Return (X, Y) of the center of cell containing provided text 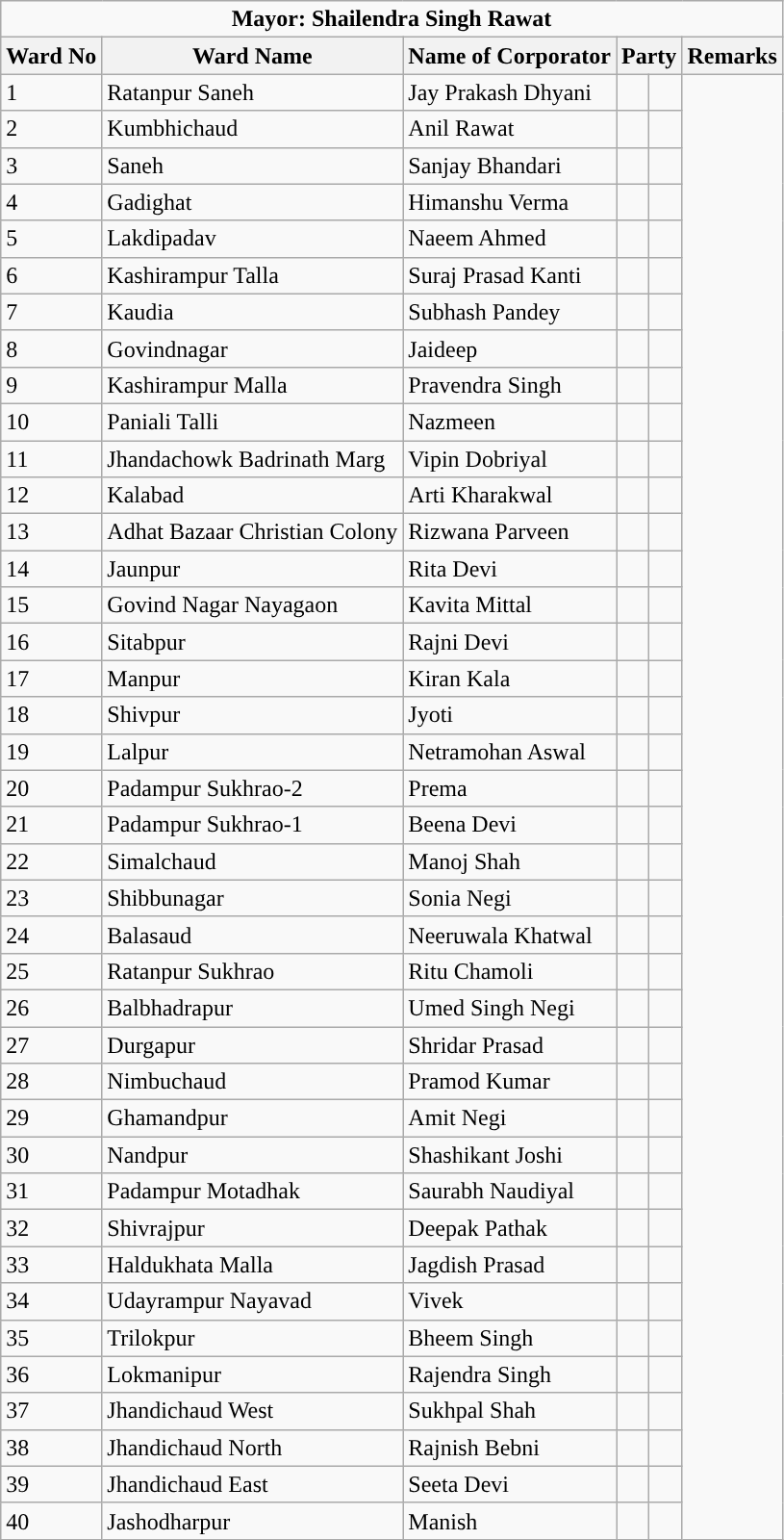
Naeem Ahmed (510, 239)
Sonia Negi (510, 898)
Paniali Talli (252, 422)
Trilokpur (252, 1338)
35 (52, 1338)
Netramohan Aswal (510, 752)
Rizwana Parveen (510, 532)
12 (52, 496)
Jaunpur (252, 569)
Shashikant Joshi (510, 1155)
Himanshu Verma (510, 202)
Padampur Sukhrao-2 (252, 788)
26 (52, 1008)
6 (52, 275)
Lalpur (252, 752)
Jay Prakash Dhyani (510, 92)
34 (52, 1301)
39 (52, 1484)
Shivrajpur (252, 1228)
Kiran Kala (510, 679)
Jaideep (510, 348)
Balbhadrapur (252, 1008)
Rita Devi (510, 569)
22 (52, 861)
Padampur Sukhrao-1 (252, 825)
Amit Negi (510, 1118)
Party (648, 56)
Lokmanipur (252, 1374)
Subhash Pandey (510, 312)
Saneh (252, 166)
Sanjay Bhandari (510, 166)
Manish (510, 1521)
1 (52, 92)
Jhandichaud North (252, 1448)
Manpur (252, 679)
Adhat Bazaar Christian Colony (252, 532)
Kashirampur Malla (252, 385)
30 (52, 1155)
Ward No (52, 56)
Kumbhichaud (252, 129)
Jhandichaud East (252, 1484)
Ghamandpur (252, 1118)
Prema (510, 788)
Shivpur (252, 715)
Ratanpur Saneh (252, 92)
20 (52, 788)
Rajendra Singh (510, 1374)
Jhandachowk Badrinath Marg (252, 459)
Remarks (732, 56)
Rajnish Bebni (510, 1448)
Bheem Singh (510, 1338)
Arti Kharakwal (510, 496)
Lakdipadav (252, 239)
25 (52, 971)
4 (52, 202)
23 (52, 898)
Umed Singh Negi (510, 1008)
29 (52, 1118)
Nandpur (252, 1155)
Sukhpal Shah (510, 1411)
Simalchaud (252, 861)
32 (52, 1228)
3 (52, 166)
14 (52, 569)
Rajni Devi (510, 642)
5 (52, 239)
Jhandichaud West (252, 1411)
10 (52, 422)
Manoj Shah (510, 861)
Mayor: Shailendra Singh Rawat (392, 19)
Jashodharpur (252, 1521)
37 (52, 1411)
Ritu Chamoli (510, 971)
Kaudia (252, 312)
Kashirampur Talla (252, 275)
Balasaud (252, 935)
Anil Rawat (510, 129)
Neeruwala Khatwal (510, 935)
Haldukhata Malla (252, 1265)
Vipin Dobriyal (510, 459)
8 (52, 348)
Nazmeen (510, 422)
Beena Devi (510, 825)
31 (52, 1192)
Sitabpur (252, 642)
Ward Name (252, 56)
Deepak Pathak (510, 1228)
21 (52, 825)
9 (52, 385)
36 (52, 1374)
Durgapur (252, 1044)
27 (52, 1044)
Seeta Devi (510, 1484)
15 (52, 605)
13 (52, 532)
Name of Corporator (510, 56)
Kavita Mittal (510, 605)
18 (52, 715)
Saurabh Naudiyal (510, 1192)
Govind Nagar Nayagaon (252, 605)
Padampur Motadhak (252, 1192)
7 (52, 312)
Shridar Prasad (510, 1044)
Kalabad (252, 496)
Jagdish Prasad (510, 1265)
Gadighat (252, 202)
38 (52, 1448)
Jyoti (510, 715)
Suraj Prasad Kanti (510, 275)
Ratanpur Sukhrao (252, 971)
Vivek (510, 1301)
Shibbunagar (252, 898)
16 (52, 642)
28 (52, 1082)
Pramod Kumar (510, 1082)
11 (52, 459)
19 (52, 752)
Nimbuchaud (252, 1082)
Pravendra Singh (510, 385)
24 (52, 935)
40 (52, 1521)
Govindnagar (252, 348)
33 (52, 1265)
17 (52, 679)
2 (52, 129)
Udayrampur Nayavad (252, 1301)
